Provide the [x, y] coordinate of the cell's center where the given text is located.  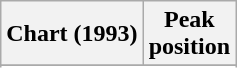
Chart (1993) [72, 34]
Peakposition [189, 34]
